Detect which cell encompasses the target text, then output its [X, Y] center coordinate. 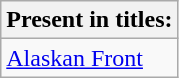
Present in titles: [90, 20]
Alaskan Front [90, 58]
